Return (X, Y) of the center of cell containing provided text 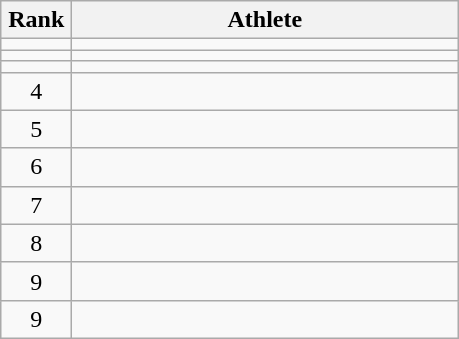
4 (36, 91)
8 (36, 243)
Athlete (265, 20)
5 (36, 129)
7 (36, 205)
6 (36, 167)
Rank (36, 20)
